Return [X, Y] of the center of cell containing provided text 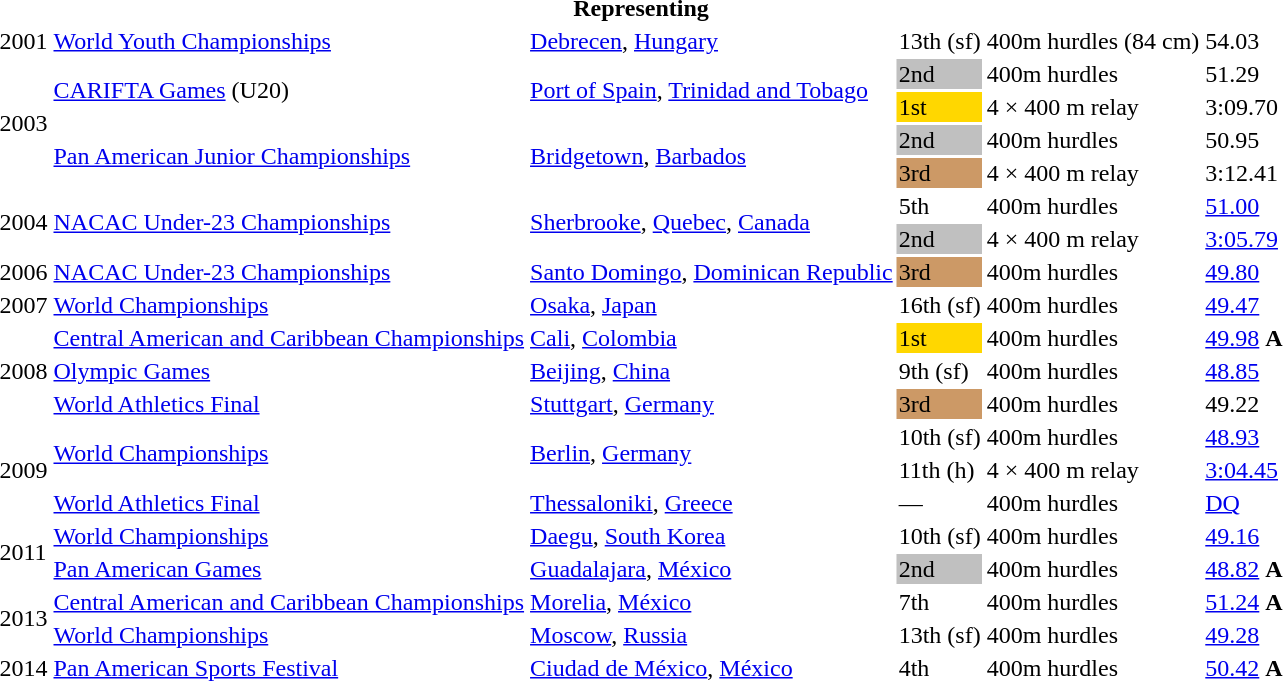
400m hurdles (84 cm) [1093, 41]
11th (h) [940, 470]
Daegu, South Korea [712, 536]
Olympic Games [289, 371]
Morelia, México [712, 602]
9th (sf) [940, 371]
Debrecen, Hungary [712, 41]
Bridgetown, Barbados [712, 156]
Thessaloniki, Greece [712, 503]
Pan American Games [289, 569]
World Youth Championships [289, 41]
Stuttgart, Germany [712, 404]
Osaka, Japan [712, 305]
Cali, Colombia [712, 338]
Pan American Junior Championships [289, 156]
Moscow, Russia [712, 635]
Port of Spain, Trinidad and Tobago [712, 90]
— [940, 503]
CARIFTA Games (U20) [289, 90]
Beijing, China [712, 371]
5th [940, 206]
16th (sf) [940, 305]
7th [940, 602]
Sherbrooke, Quebec, Canada [712, 222]
Guadalajara, México [712, 569]
Santo Domingo, Dominican Republic [712, 272]
Berlin, Germany [712, 454]
